Capture the cell that displays the provided text and extract its [x, y] central coordinate. 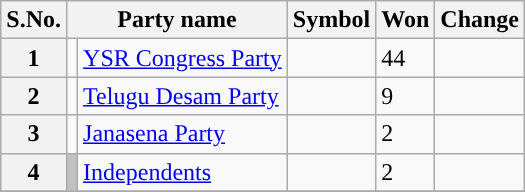
Independents [183, 172]
Symbol [331, 20]
YSR Congress Party [183, 58]
4 [34, 172]
Change [480, 20]
44 [406, 58]
1 [34, 58]
9 [406, 96]
Party name [176, 20]
Won [406, 20]
Janasena Party [183, 134]
Telugu Desam Party [183, 96]
S.No. [34, 20]
3 [34, 134]
